Output the [x, y] coordinate of the center of the cell containing the given text.  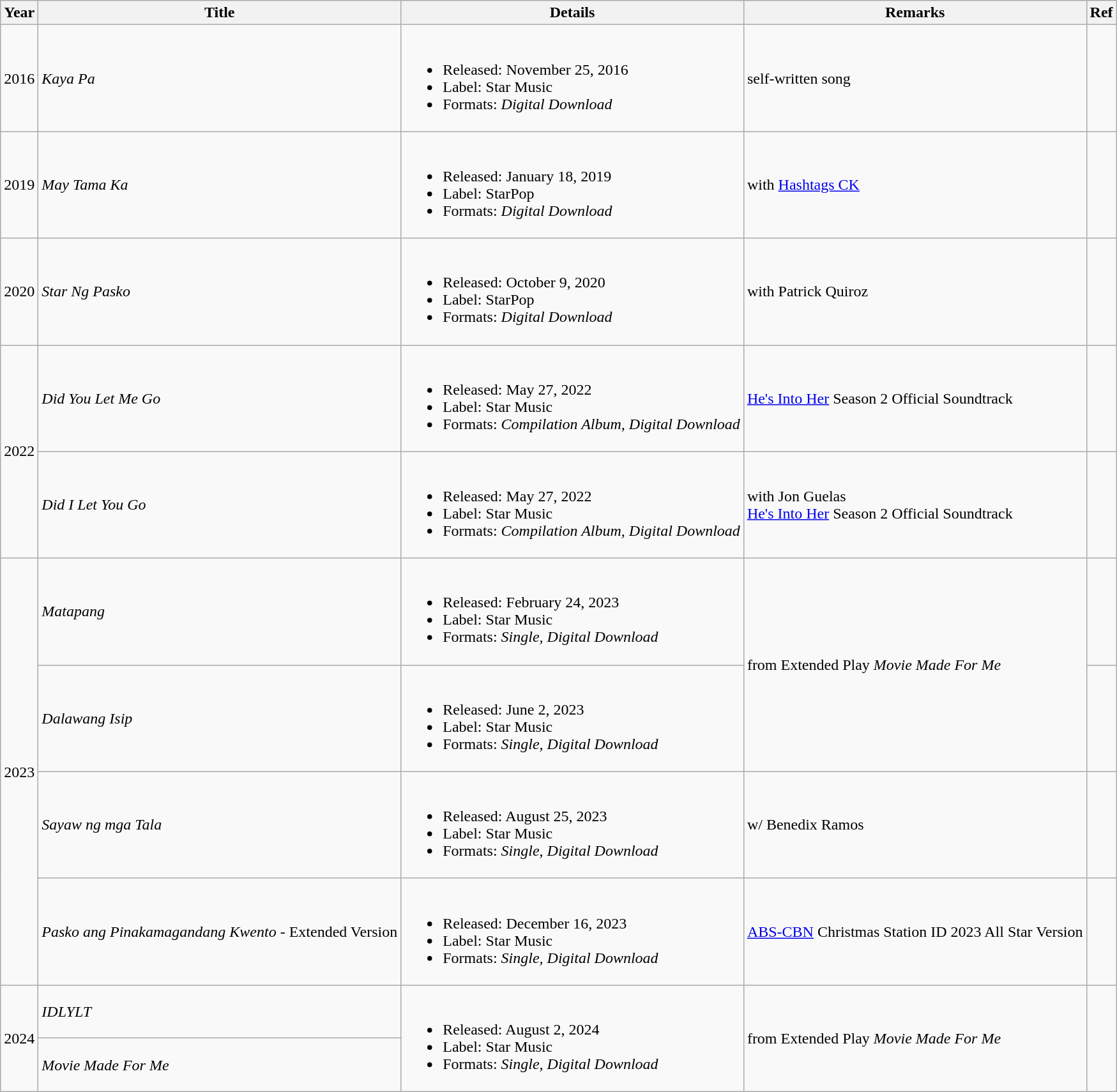
Released: November 25, 2016Label: Star MusicFormats: Digital Download [572, 78]
Kaya Pa [220, 78]
ABS-CBN Christmas Station ID 2023 All Star Version [915, 931]
Released: December 16, 2023Label: Star MusicFormats: Single, Digital Download [572, 931]
May Tama Ka [220, 185]
self-written song [915, 78]
Released: August 25, 2023Label: Star MusicFormats: Single, Digital Download [572, 825]
with Hashtags CK [915, 185]
2019 [19, 185]
with Jon GuelasHe's Into Her Season 2 Official Soundtrack [915, 504]
Released: October 9, 2020Label: StarPopFormats: Digital Download [572, 291]
Did You Let Me Go [220, 398]
Movie Made For Me [220, 1065]
Released: August 2, 2024Label: Star MusicFormats: Single, Digital Download [572, 1038]
He's Into Her Season 2 Official Soundtrack [915, 398]
Pasko ang Pinakamagandang Kwento - Extended Version [220, 931]
2020 [19, 291]
Released: June 2, 2023Label: Star MusicFormats: Single, Digital Download [572, 718]
Details [572, 13]
Matapang [220, 612]
Dalawang Isip [220, 718]
Released: January 18, 2019Label: StarPopFormats: Digital Download [572, 185]
with Patrick Quiroz [915, 291]
IDLYLT [220, 1012]
2016 [19, 78]
Year [19, 13]
Title [220, 13]
w/ Benedix Ramos [915, 825]
Star Ng Pasko [220, 291]
2023 [19, 771]
Sayaw ng mga Tala [220, 825]
Remarks [915, 13]
Did I Let You Go [220, 504]
Ref [1101, 13]
2022 [19, 451]
Released: February 24, 2023Label: Star MusicFormats: Single, Digital Download [572, 612]
2024 [19, 1038]
